Provide the [X, Y] coordinate of the cell's center where the given text is located.  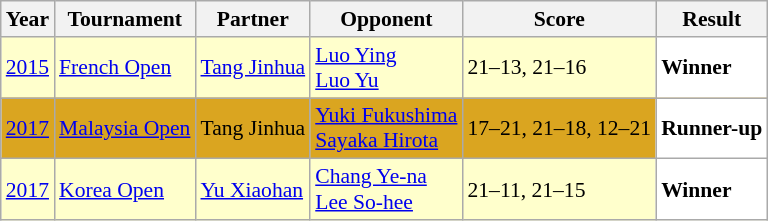
Result [712, 19]
Chang Ye-na Lee So-hee [386, 190]
Luo Ying Luo Yu [386, 68]
Score [559, 19]
21–13, 21–16 [559, 68]
21–11, 21–15 [559, 190]
2015 [28, 68]
Yu Xiaohan [252, 190]
Partner [252, 19]
17–21, 21–18, 12–21 [559, 128]
Runner-up [712, 128]
Year [28, 19]
Korea Open [124, 190]
Opponent [386, 19]
French Open [124, 68]
Yuki Fukushima Sayaka Hirota [386, 128]
Tournament [124, 19]
Malaysia Open [124, 128]
